For the text-containing cell, return its midpoint in (X, Y) coordinate format. 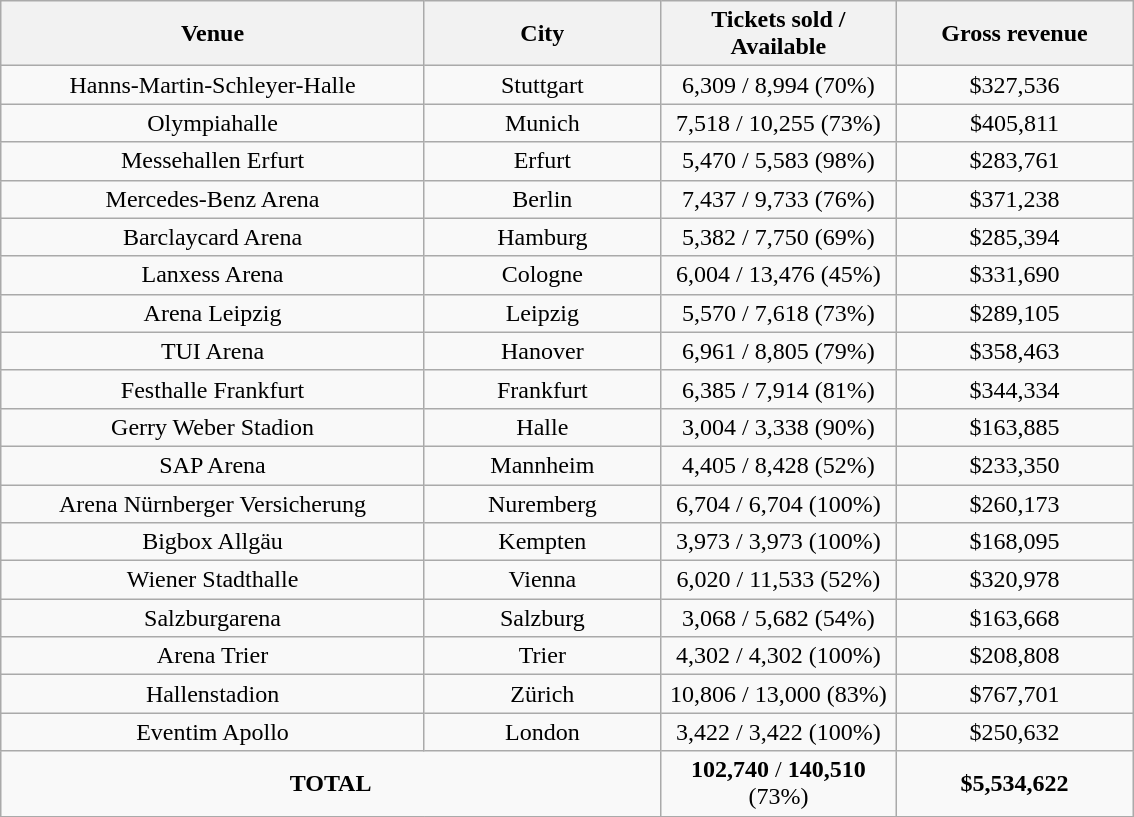
3,004 / 3,338 (90%) (778, 427)
Arena Trier (213, 656)
Arena Leipzig (213, 313)
Bigbox Allgäu (213, 542)
Trier (542, 656)
7,518 / 10,255 (73%) (778, 123)
Nuremberg (542, 503)
$208,808 (1014, 656)
Gross revenue (1014, 34)
Berlin (542, 199)
6,961 / 8,805 (79%) (778, 351)
5,470 / 5,583 (98%) (778, 161)
$233,350 (1014, 465)
Halle (542, 427)
Hamburg (542, 237)
$767,701 (1014, 694)
Festhalle Frankfurt (213, 389)
Salzburg (542, 618)
6,020 / 11,533 (52%) (778, 580)
$320,978 (1014, 580)
Barclaycard Arena (213, 237)
Hallenstadion (213, 694)
$327,536 (1014, 85)
$163,885 (1014, 427)
Tickets sold / Available (778, 34)
Olympiahalle (213, 123)
Leipzig (542, 313)
Cologne (542, 275)
City (542, 34)
3,422 / 3,422 (100%) (778, 732)
4,405 / 8,428 (52%) (778, 465)
Frankfurt (542, 389)
$285,394 (1014, 237)
3,973 / 3,973 (100%) (778, 542)
$344,334 (1014, 389)
$289,105 (1014, 313)
Zürich (542, 694)
$163,668 (1014, 618)
$250,632 (1014, 732)
Mannheim (542, 465)
3,068 / 5,682 (54%) (778, 618)
$371,238 (1014, 199)
Salzburgarena (213, 618)
Arena Nürnberger Versicherung (213, 503)
Munich (542, 123)
4,302 / 4,302 (100%) (778, 656)
Wiener Stadthalle (213, 580)
$405,811 (1014, 123)
Vienna (542, 580)
$331,690 (1014, 275)
Eventim Apollo (213, 732)
Messehallen Erfurt (213, 161)
TOTAL (331, 784)
6,704 / 6,704 (100%) (778, 503)
102,740 / 140,510 (73%) (778, 784)
$358,463 (1014, 351)
Hanover (542, 351)
$5,534,622 (1014, 784)
Lanxess Arena (213, 275)
$168,095 (1014, 542)
10,806 / 13,000 (83%) (778, 694)
5,382 / 7,750 (69%) (778, 237)
Mercedes-Benz Arena (213, 199)
$283,761 (1014, 161)
7,437 / 9,733 (76%) (778, 199)
TUI Arena (213, 351)
6,309 / 8,994 (70%) (778, 85)
6,385 / 7,914 (81%) (778, 389)
SAP Arena (213, 465)
Venue (213, 34)
$260,173 (1014, 503)
6,004 / 13,476 (45%) (778, 275)
Gerry Weber Stadion (213, 427)
Hanns-Martin-Schleyer-Halle (213, 85)
Erfurt (542, 161)
Stuttgart (542, 85)
Kempten (542, 542)
London (542, 732)
5,570 / 7,618 (73%) (778, 313)
